Extract the (X, Y) coordinate from the center of the cell holding the provided text.  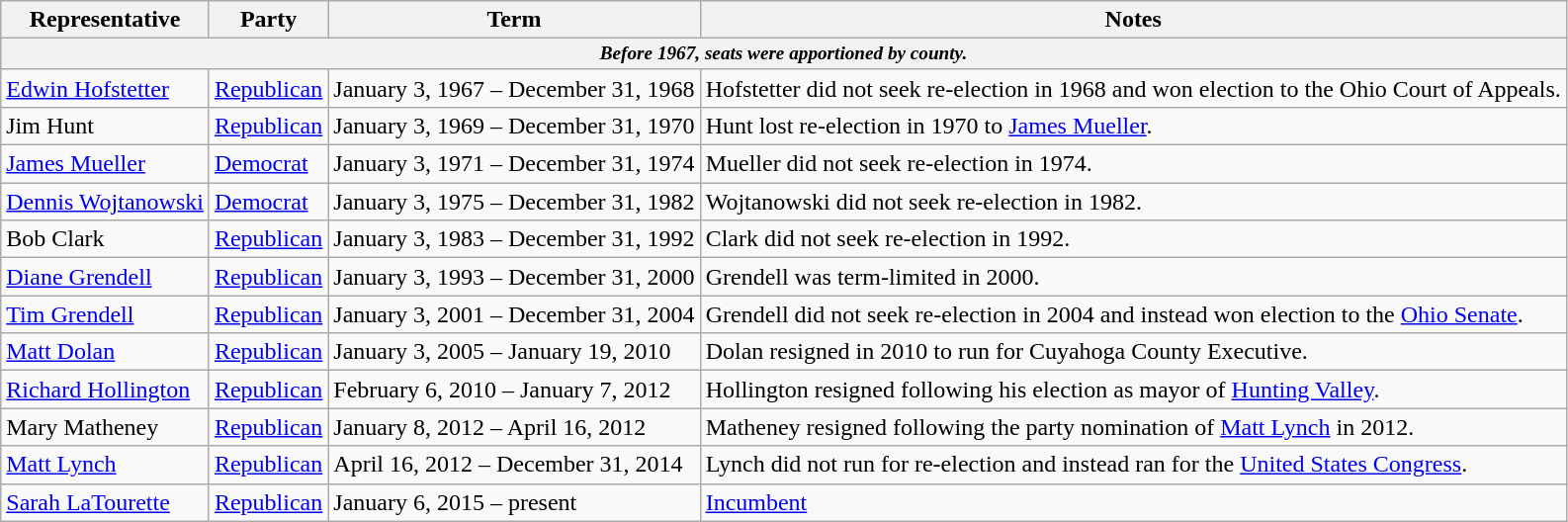
Grendell was term-limited in 2000. (1133, 277)
Lynch did not run for re-election and instead ran for the United States Congress. (1133, 465)
Hollington resigned following his election as mayor of Hunting Valley. (1133, 390)
Sarah LaTourette (105, 502)
Richard Hollington (105, 390)
Jim Hunt (105, 127)
Matheney resigned following the party nomination of Matt Lynch in 2012. (1133, 427)
Before 1967, seats were apportioned by county. (784, 54)
Party (268, 20)
Mueller did not seek re-election in 1974. (1133, 164)
Hofstetter did not seek re-election in 1968 and won election to the Ohio Court of Appeals. (1133, 88)
January 3, 1971 – December 31, 1974 (514, 164)
Grendell did not seek re-election in 2004 and instead won election to the Ohio Senate. (1133, 314)
January 8, 2012 – April 16, 2012 (514, 427)
January 3, 1993 – December 31, 2000 (514, 277)
Incumbent (1133, 502)
January 3, 1967 – December 31, 1968 (514, 88)
Tim Grendell (105, 314)
April 16, 2012 – December 31, 2014 (514, 465)
February 6, 2010 – January 7, 2012 (514, 390)
Bob Clark (105, 239)
Representative (105, 20)
Matt Dolan (105, 352)
Edwin Hofstetter (105, 88)
January 3, 1983 – December 31, 1992 (514, 239)
January 3, 2001 – December 31, 2004 (514, 314)
Term (514, 20)
January 6, 2015 – present (514, 502)
Notes (1133, 20)
Dolan resigned in 2010 to run for Cuyahoga County Executive. (1133, 352)
January 3, 2005 – January 19, 2010 (514, 352)
Dennis Wojtanowski (105, 202)
Wojtanowski did not seek re-election in 1982. (1133, 202)
Diane Grendell (105, 277)
Hunt lost re-election in 1970 to James Mueller. (1133, 127)
January 3, 1975 – December 31, 1982 (514, 202)
January 3, 1969 – December 31, 1970 (514, 127)
Clark did not seek re-election in 1992. (1133, 239)
Mary Matheney (105, 427)
James Mueller (105, 164)
Matt Lynch (105, 465)
